Search for the cell housing the specified text and yield its (X, Y) center coordinate. 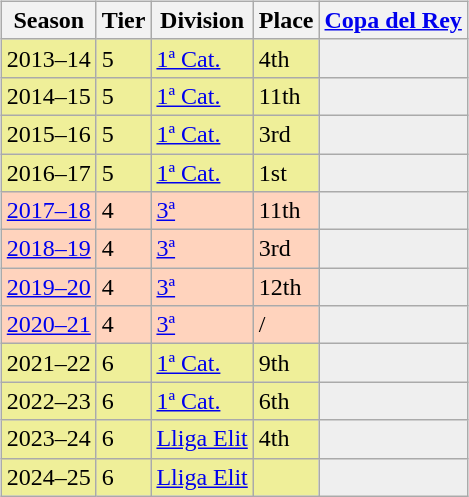
12th (286, 287)
2015–16 (48, 134)
Season (48, 20)
2021–22 (48, 363)
2022–23 (48, 401)
2019–20 (48, 287)
9th (286, 363)
Tier (124, 20)
6th (286, 401)
Copa del Rey (393, 20)
2017–18 (48, 211)
1st (286, 173)
2016–17 (48, 173)
2014–15 (48, 96)
Place (286, 20)
2020–21 (48, 325)
/ (286, 325)
2023–24 (48, 439)
Division (202, 20)
2018–19 (48, 249)
2013–14 (48, 58)
2024–25 (48, 477)
